Capture the cell that displays the provided text and extract its (X, Y) central coordinate. 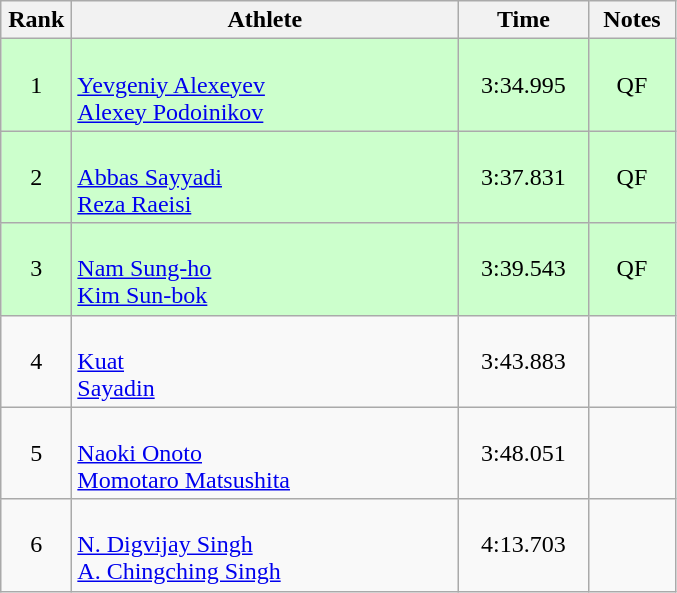
N. Digvijay SinghA. Chingching Singh (265, 545)
Athlete (265, 20)
4:13.703 (524, 545)
2 (36, 177)
Abbas SayyadiReza Raeisi (265, 177)
Nam Sung-hoKim Sun-bok (265, 269)
3:34.995 (524, 85)
1 (36, 85)
Rank (36, 20)
3:48.051 (524, 453)
KuatSayadin (265, 361)
3 (36, 269)
Naoki OnotoMomotaro Matsushita (265, 453)
Time (524, 20)
5 (36, 453)
Notes (632, 20)
3:39.543 (524, 269)
3:37.831 (524, 177)
6 (36, 545)
Yevgeniy AlexeyevAlexey Podoinikov (265, 85)
4 (36, 361)
3:43.883 (524, 361)
